From the cell containing the given text, extract its center point as (x, y) coordinate. 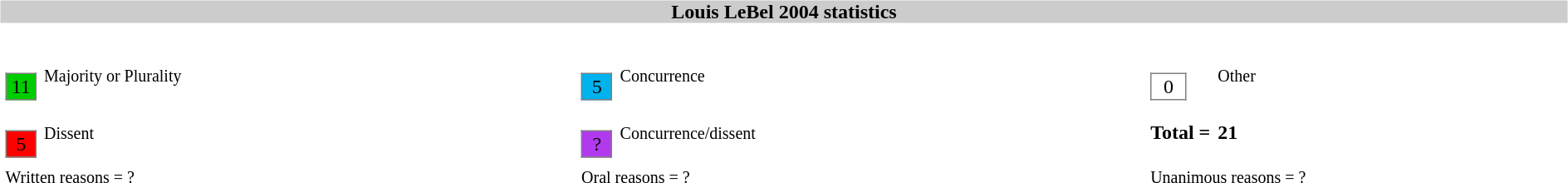
Majority or Plurality (309, 76)
21 (1390, 132)
Louis LeBel 2004 statistics (784, 12)
Total = (1180, 132)
Other (1390, 76)
Dissent (309, 132)
Concurrence (882, 76)
Concurrence/dissent (882, 132)
